Detect which cell encompasses the target text, then output its [X, Y] center coordinate. 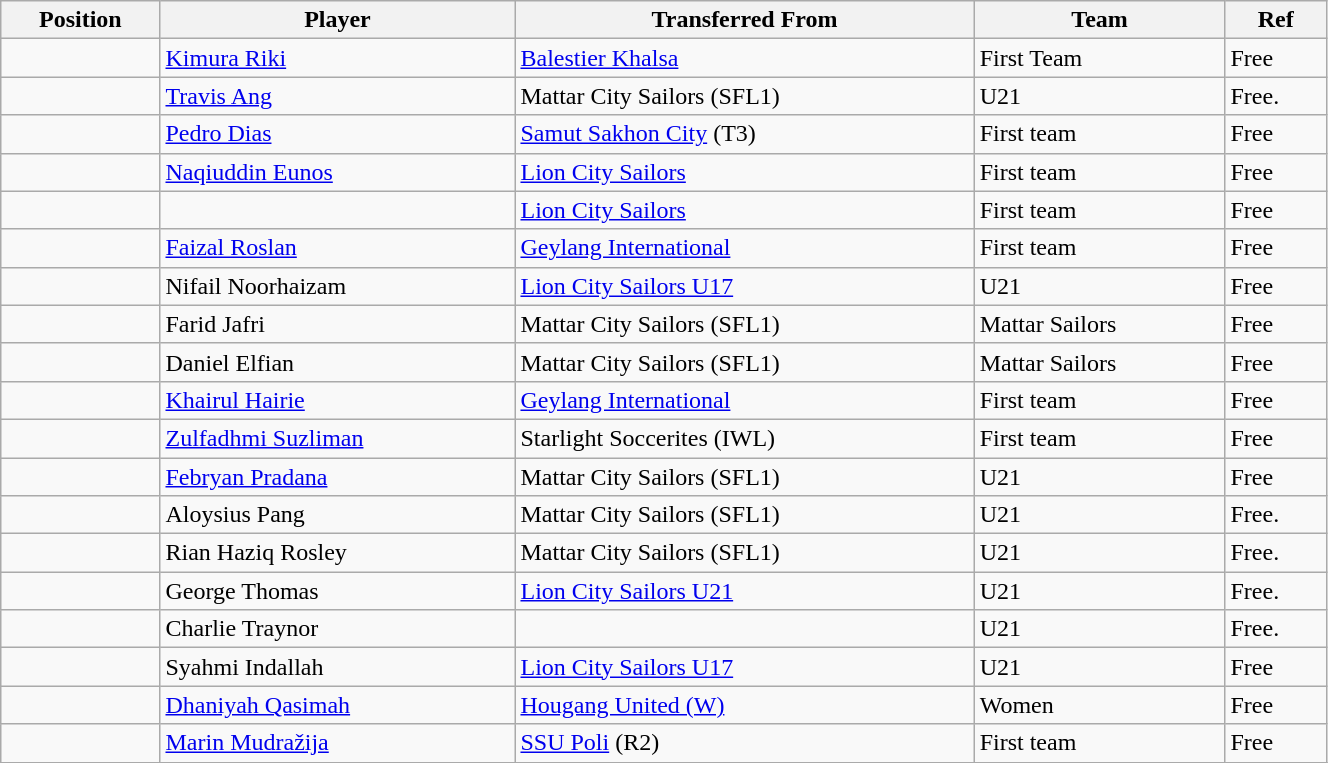
Daniel Elfian [338, 362]
Transferred From [744, 20]
Travis Ang [338, 96]
Naqiuddin Eunos [338, 172]
Samut Sakhon City (T3) [744, 134]
Dhaniyah Qasimah [338, 705]
Pedro Dias [338, 134]
Faizal Roslan [338, 248]
Zulfadhmi Suzliman [338, 438]
Charlie Traynor [338, 629]
Lion City Sailors U21 [744, 591]
George Thomas [338, 591]
Nifail Noorhaizam [338, 286]
Rian Haziq Rosley [338, 553]
Hougang United (W) [744, 705]
Position [80, 20]
Aloysius Pang [338, 515]
Febryan Pradana [338, 477]
Ref [1276, 20]
Khairul Hairie [338, 400]
Player [338, 20]
Starlight Soccerites (IWL) [744, 438]
Farid Jafri [338, 324]
First Team [1100, 58]
Kimura Riki [338, 58]
Women [1100, 705]
Balestier Khalsa [744, 58]
Team [1100, 20]
SSU Poli (R2) [744, 743]
Marin Mudražija [338, 743]
Syahmi Indallah [338, 667]
